Determine the (x, y) coordinate at the center of the cell enclosing the given text.  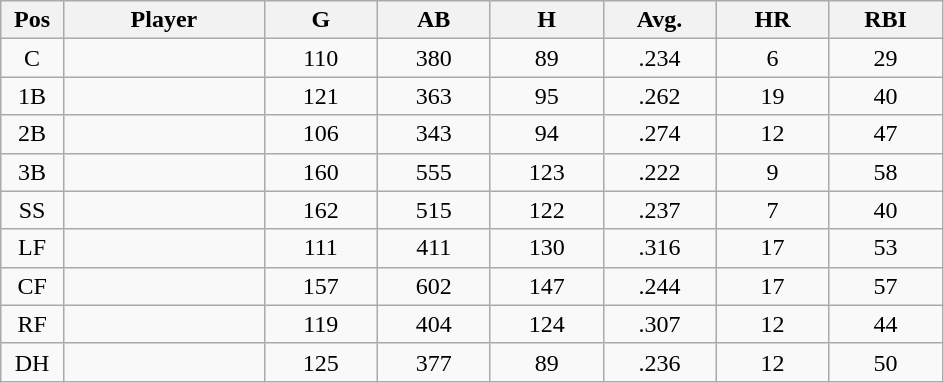
Avg. (660, 20)
121 (320, 96)
.234 (660, 58)
6 (772, 58)
124 (546, 324)
363 (434, 96)
380 (434, 58)
Pos (32, 20)
SS (32, 210)
RBI (886, 20)
CF (32, 286)
515 (434, 210)
AB (434, 20)
53 (886, 248)
123 (546, 172)
HR (772, 20)
94 (546, 134)
.262 (660, 96)
DH (32, 362)
.274 (660, 134)
LF (32, 248)
111 (320, 248)
162 (320, 210)
47 (886, 134)
9 (772, 172)
95 (546, 96)
.307 (660, 324)
.237 (660, 210)
29 (886, 58)
.316 (660, 248)
7 (772, 210)
3B (32, 172)
343 (434, 134)
2B (32, 134)
RF (32, 324)
19 (772, 96)
44 (886, 324)
125 (320, 362)
58 (886, 172)
130 (546, 248)
50 (886, 362)
.222 (660, 172)
106 (320, 134)
157 (320, 286)
.236 (660, 362)
555 (434, 172)
122 (546, 210)
377 (434, 362)
411 (434, 248)
119 (320, 324)
Player (164, 20)
.244 (660, 286)
602 (434, 286)
C (32, 58)
404 (434, 324)
H (546, 20)
160 (320, 172)
G (320, 20)
147 (546, 286)
110 (320, 58)
1B (32, 96)
57 (886, 286)
